Pinpoint the cell where the given text exists, returning its (X, Y) midpoint coordinate. 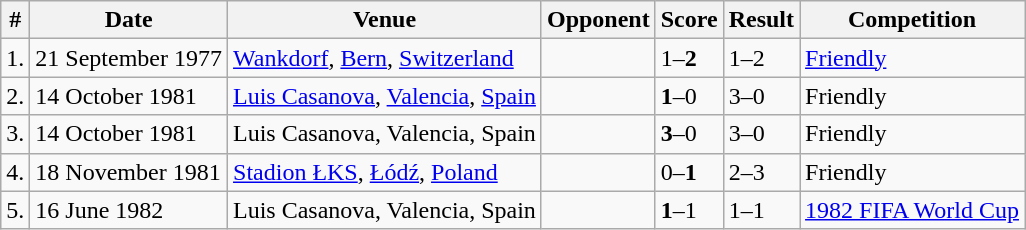
4. (16, 172)
18 November 1981 (129, 172)
Stadion ŁKS, Łódź, Poland (385, 172)
2–3 (761, 172)
2. (16, 96)
16 June 1982 (129, 210)
Opponent (598, 20)
Venue (385, 20)
21 September 1977 (129, 58)
1982 FIFA World Cup (912, 210)
1–0 (689, 96)
# (16, 20)
Date (129, 20)
Competition (912, 20)
Wankdorf, Bern, Switzerland (385, 58)
Result (761, 20)
3. (16, 134)
0–1 (689, 172)
Score (689, 20)
5. (16, 210)
1. (16, 58)
